Detect which cell encompasses the target text, then output its [X, Y] center coordinate. 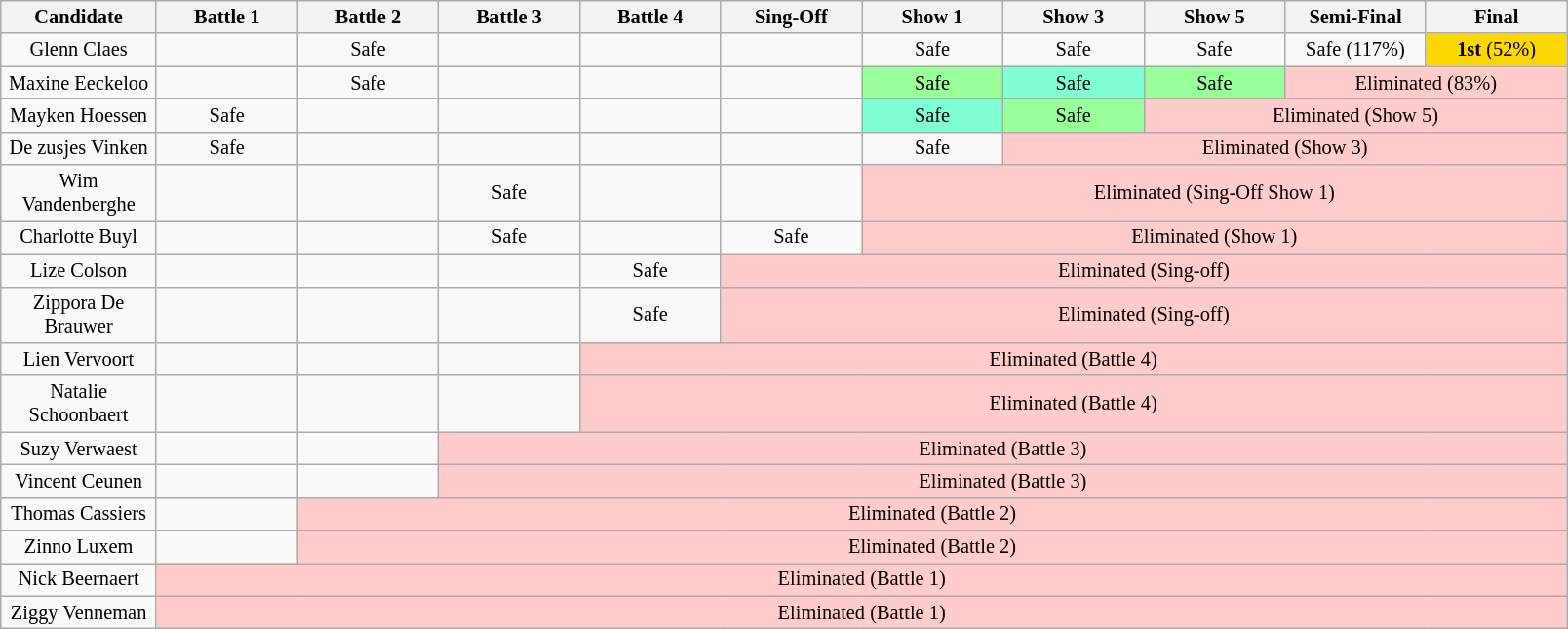
Glenn Claes [79, 50]
Eliminated (Show 1) [1215, 237]
Semi-Final [1355, 17]
Eliminated (Sing-Off Show 1) [1215, 193]
Mayken Hoessen [79, 115]
Ziggy Venneman [79, 612]
Maxine Eeckeloo [79, 83]
1st (52%) [1496, 50]
Zinno Luxem [79, 547]
Battle 2 [369, 17]
Zippora De Brauwer [79, 315]
Battle 3 [509, 17]
Charlotte Buyl [79, 237]
Battle 4 [649, 17]
Show 1 [932, 17]
Final [1496, 17]
Show 5 [1215, 17]
Safe (117%) [1355, 50]
Natalie Schoonbaert [79, 404]
Show 3 [1073, 17]
Vincent Ceunen [79, 481]
Eliminated (83%) [1426, 83]
De zusjes Vinken [79, 148]
Wim Vandenberghe [79, 193]
Battle 1 [226, 17]
Nick Beernaert [79, 579]
Sing-Off [792, 17]
Lien Vervoort [79, 359]
Suzy Verwaest [79, 449]
Eliminated (Show 3) [1285, 148]
Lize Colson [79, 270]
Eliminated (Show 5) [1355, 115]
Thomas Cassiers [79, 514]
Candidate [79, 17]
